Return [X, Y] of the center of cell containing provided text 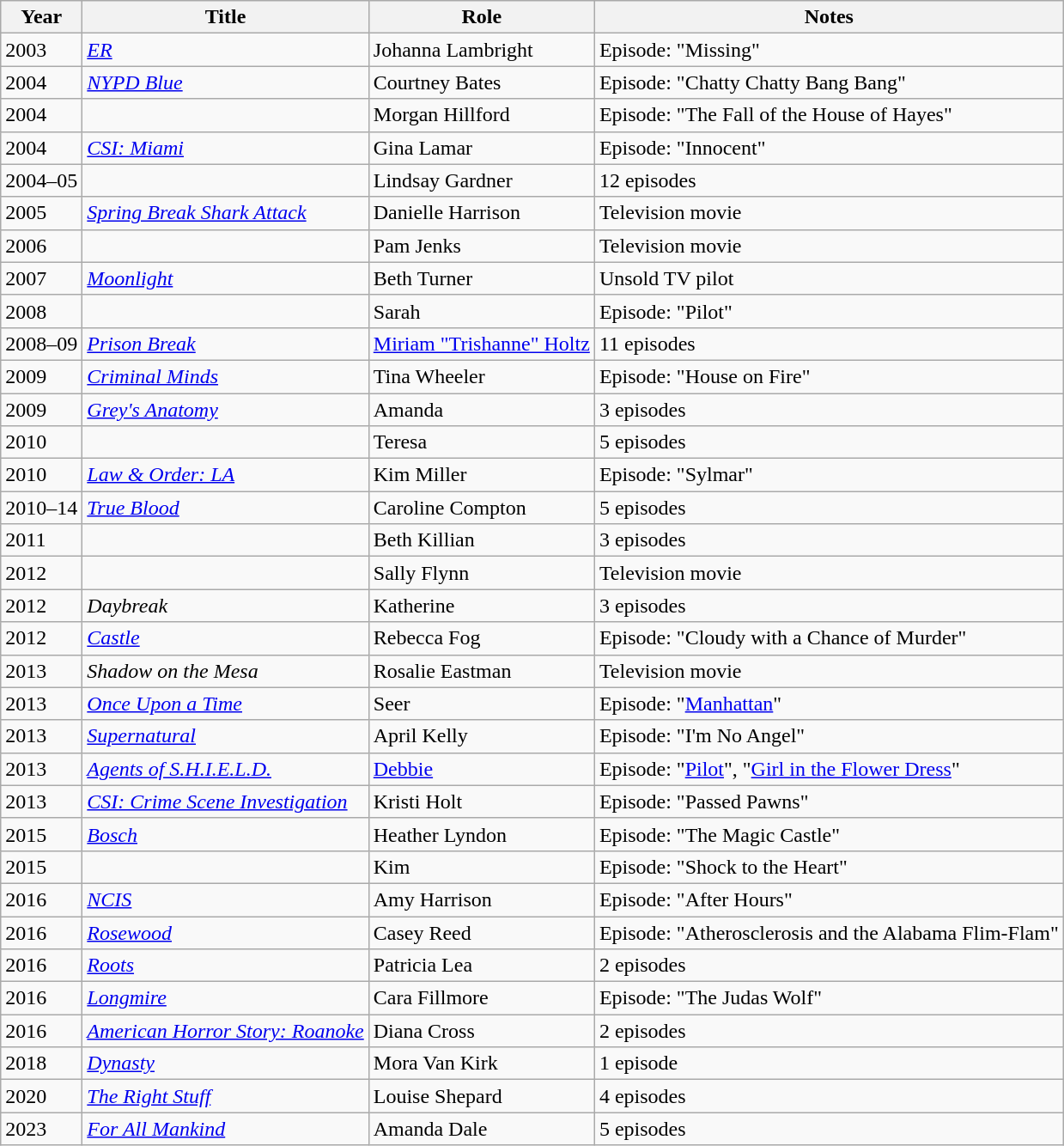
Episode: "Pilot" [829, 311]
Dynasty [225, 1064]
Roots [225, 966]
Episode: "Missing" [829, 50]
Diana Cross [481, 1031]
2011 [41, 540]
Seer [481, 704]
Longmire [225, 998]
Amanda [481, 410]
Cara Fillmore [481, 998]
Teresa [481, 442]
Notes [829, 17]
Castle [225, 638]
Debbie [481, 769]
Katherine [481, 606]
Courtney Bates [481, 82]
2008–09 [41, 344]
Pam Jenks [481, 246]
For All Mankind [225, 1129]
Beth Killian [481, 540]
2007 [41, 278]
Danielle Harrison [481, 213]
11 episodes [829, 344]
Daybreak [225, 606]
2008 [41, 311]
Episode: "Innocent" [829, 148]
Episode: "The Judas Wolf" [829, 998]
Episode: "Manhattan" [829, 704]
Rebecca Fog [481, 638]
Year [41, 17]
Agents of S.H.I.E.L.D. [225, 769]
2005 [41, 213]
Role [481, 17]
Episode: "Sylmar" [829, 475]
Episode: "Pilot", "Girl in the Flower Dress" [829, 769]
Unsold TV pilot [829, 278]
NYPD Blue [225, 82]
Episode: "Cloudy with a Chance of Murder" [829, 638]
Moonlight [225, 278]
Grey's Anatomy [225, 410]
Tina Wheeler [481, 376]
Kim Miller [481, 475]
Miriam "Trishanne" Holtz [481, 344]
Casey Reed [481, 932]
The Right Stuff [225, 1096]
Supernatural [225, 736]
2006 [41, 246]
True Blood [225, 508]
April Kelly [481, 736]
Lindsay Gardner [481, 180]
1 episode [829, 1064]
Gina Lamar [481, 148]
2003 [41, 50]
Johanna Lambright [481, 50]
2020 [41, 1096]
Caroline Compton [481, 508]
CSI: Miami [225, 148]
Episode: "The Fall of the House of Hayes" [829, 115]
Episode: "Chatty Chatty Bang Bang" [829, 82]
12 episodes [829, 180]
Morgan Hillford [481, 115]
Amanda Dale [481, 1129]
American Horror Story: Roanoke [225, 1031]
Title [225, 17]
Spring Break Shark Attack [225, 213]
Episode: "I'm No Angel" [829, 736]
Episode: "Passed Pawns" [829, 802]
4 episodes [829, 1096]
Kim [481, 867]
Prison Break [225, 344]
2023 [41, 1129]
Episode: "After Hours" [829, 899]
Rosewood [225, 932]
Criminal Minds [225, 376]
Episode: "The Magic Castle" [829, 834]
Once Upon a Time [225, 704]
Sally Flynn [481, 573]
ER [225, 50]
Amy Harrison [481, 899]
2004–05 [41, 180]
2018 [41, 1064]
NCIS [225, 899]
Episode: "Shock to the Heart" [829, 867]
CSI: Crime Scene Investigation [225, 802]
Episode: "House on Fire" [829, 376]
Patricia Lea [481, 966]
2010–14 [41, 508]
Sarah [481, 311]
Mora Van Kirk [481, 1064]
Bosch [225, 834]
Kristi Holt [481, 802]
Law & Order: LA [225, 475]
Heather Lyndon [481, 834]
Louise Shepard [481, 1096]
Shadow on the Mesa [225, 671]
Episode: "Atherosclerosis and the Alabama Flim-Flam" [829, 932]
Beth Turner [481, 278]
Rosalie Eastman [481, 671]
